Pinpoint the cell where the given text exists, returning its (x, y) midpoint coordinate. 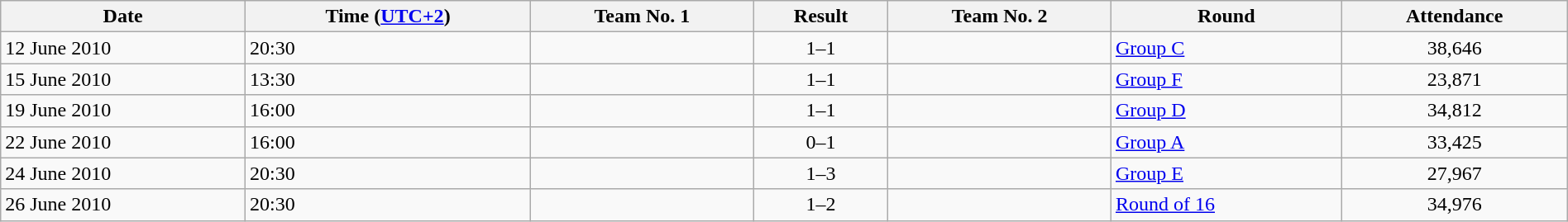
1–2 (820, 205)
Time (UTC+2) (387, 17)
Attendance (1454, 17)
26 June 2010 (123, 205)
Round (1226, 17)
1–3 (820, 173)
23,871 (1454, 79)
12 June 2010 (123, 48)
34,812 (1454, 111)
Team No. 1 (643, 17)
13:30 (387, 79)
27,967 (1454, 173)
Round of 16 (1226, 205)
Result (820, 17)
Date (123, 17)
0–1 (820, 142)
34,976 (1454, 205)
Group C (1226, 48)
24 June 2010 (123, 173)
Group A (1226, 142)
22 June 2010 (123, 142)
15 June 2010 (123, 79)
Team No. 2 (1000, 17)
38,646 (1454, 48)
Group F (1226, 79)
19 June 2010 (123, 111)
Group D (1226, 111)
Group E (1226, 173)
33,425 (1454, 142)
